Detect which cell encompasses the target text, then output its (X, Y) center coordinate. 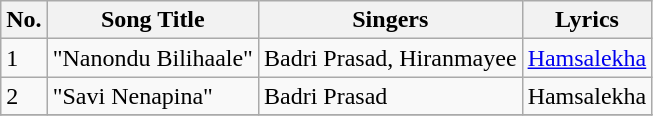
Singers (390, 20)
Badri Prasad, Hiranmayee (390, 58)
Badri Prasad (390, 96)
No. (24, 20)
2 (24, 96)
Lyrics (587, 20)
"Nanondu Bilihaale" (152, 58)
"Savi Nenapina" (152, 96)
1 (24, 58)
Song Title (152, 20)
